Output the [X, Y] coordinate of the center of the cell containing the given text.  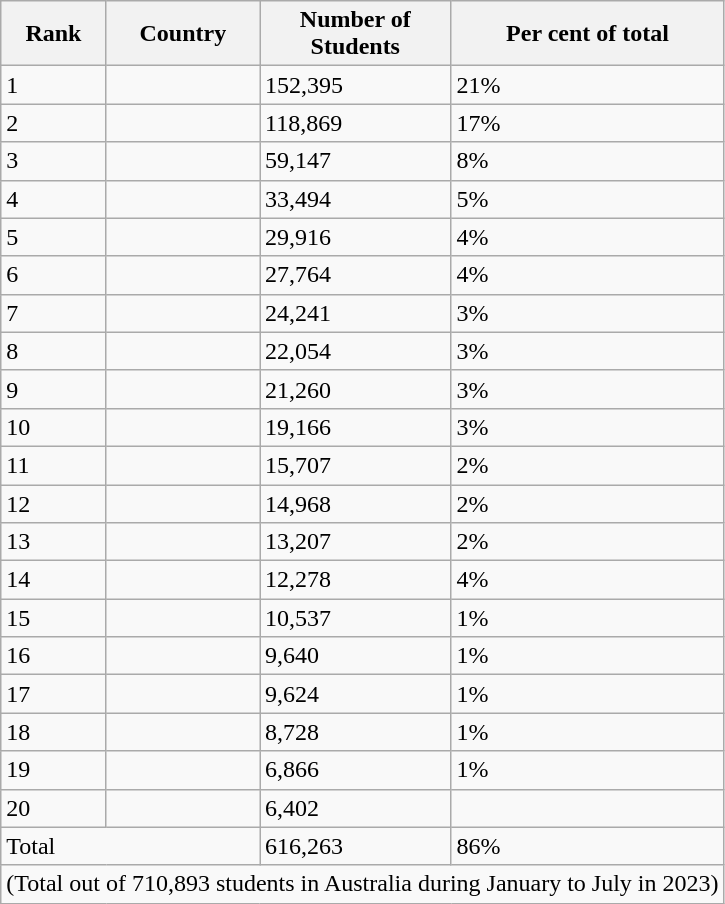
21,260 [356, 389]
13 [54, 542]
12 [54, 503]
15 [54, 618]
14,968 [356, 503]
Rank [54, 34]
8 [54, 351]
Per cent of total [588, 34]
6,866 [356, 770]
27,764 [356, 275]
24,241 [356, 313]
7 [54, 313]
6 [54, 275]
19 [54, 770]
5 [54, 237]
10,537 [356, 618]
29,916 [356, 237]
Country [182, 34]
5% [588, 199]
9,624 [356, 694]
152,395 [356, 85]
10 [54, 427]
8% [588, 161]
17% [588, 123]
18 [54, 732]
11 [54, 465]
14 [54, 580]
33,494 [356, 199]
616,263 [356, 846]
9,640 [356, 656]
20 [54, 808]
22,054 [356, 351]
(Total out of 710,893 students in Australia during January to July in 2023) [362, 884]
16 [54, 656]
21% [588, 85]
12,278 [356, 580]
4 [54, 199]
2 [54, 123]
Total [130, 846]
Number ofStudents [356, 34]
6,402 [356, 808]
9 [54, 389]
86% [588, 846]
59,147 [356, 161]
3 [54, 161]
15,707 [356, 465]
19,166 [356, 427]
118,869 [356, 123]
17 [54, 694]
13,207 [356, 542]
1 [54, 85]
8,728 [356, 732]
